Scan for the cell matching the given text and deliver its [X, Y] coordinate at center. 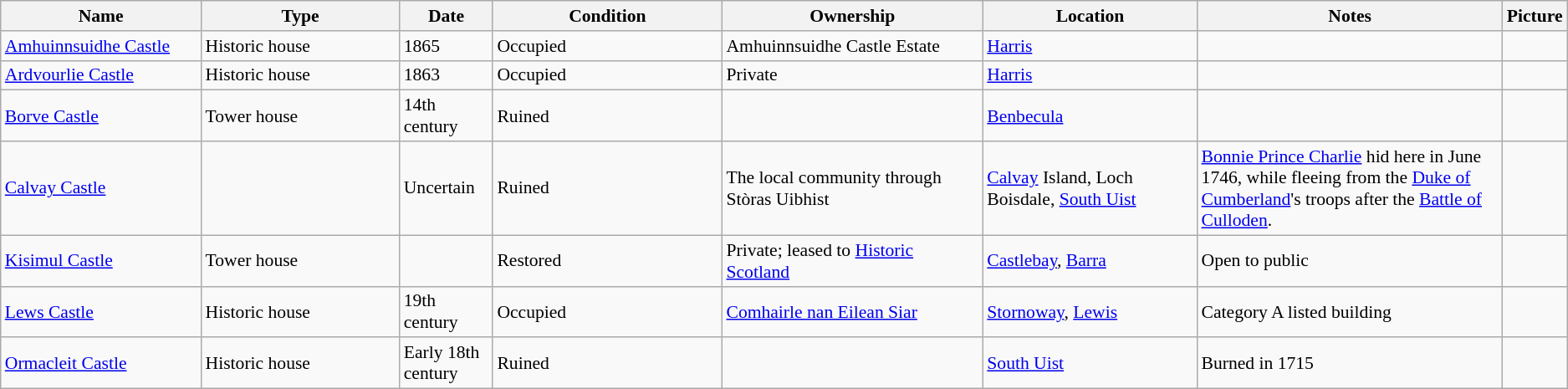
Calvay Castle [101, 188]
Type [301, 16]
Private; leased to Historic Scotland [852, 261]
Lews Castle [101, 311]
Open to public [1350, 261]
1865 [447, 46]
Stornoway, Lewis [1090, 311]
Burned in 1715 [1350, 363]
Picture [1535, 16]
South Uist [1090, 363]
1863 [447, 75]
Comhairle nan Eilean Siar [852, 311]
Early 18th century [447, 363]
Location [1090, 16]
Notes [1350, 16]
The local community through Stòras Uibhist [852, 188]
Uncertain [447, 188]
14th century [447, 115]
Ormacleit Castle [101, 363]
Amhuinnsuidhe Castle [101, 46]
19th century [447, 311]
Date [447, 16]
Ownership [852, 16]
Category A listed building [1350, 311]
Private [852, 75]
Name [101, 16]
Calvay Island, Loch Boisdale, South Uist [1090, 188]
Benbecula [1090, 115]
Restored [607, 261]
Castlebay, Barra [1090, 261]
Kisimul Castle [101, 261]
Ardvourlie Castle [101, 75]
Borve Castle [101, 115]
Condition [607, 16]
Amhuinnsuidhe Castle Estate [852, 46]
Bonnie Prince Charlie hid here in June 1746, while fleeing from the Duke of Cumberland's troops after the Battle of Culloden. [1350, 188]
